Detect which cell encompasses the target text, then output its (X, Y) center coordinate. 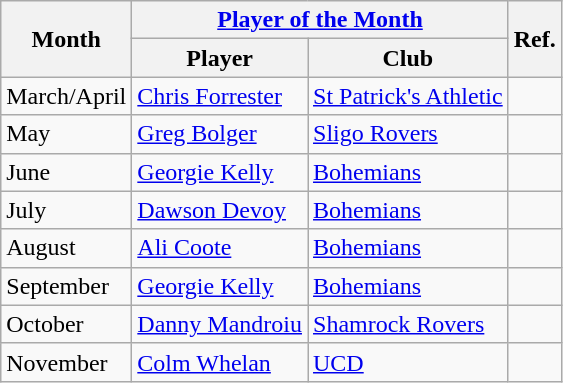
August (66, 248)
Dawson Devoy (220, 210)
St Patrick's Athletic (408, 96)
Greg Bolger (220, 134)
UCD (408, 362)
Club (408, 58)
September (66, 286)
Danny Mandroiu (220, 324)
Month (66, 39)
March/April (66, 96)
May (66, 134)
July (66, 210)
Player (220, 58)
Sligo Rovers (408, 134)
Ali Coote (220, 248)
June (66, 172)
Ref. (534, 39)
October (66, 324)
Player of the Month (320, 20)
Chris Forrester (220, 96)
Shamrock Rovers (408, 324)
November (66, 362)
Colm Whelan (220, 362)
